Pinpoint the cell where the given text exists, returning its [x, y] midpoint coordinate. 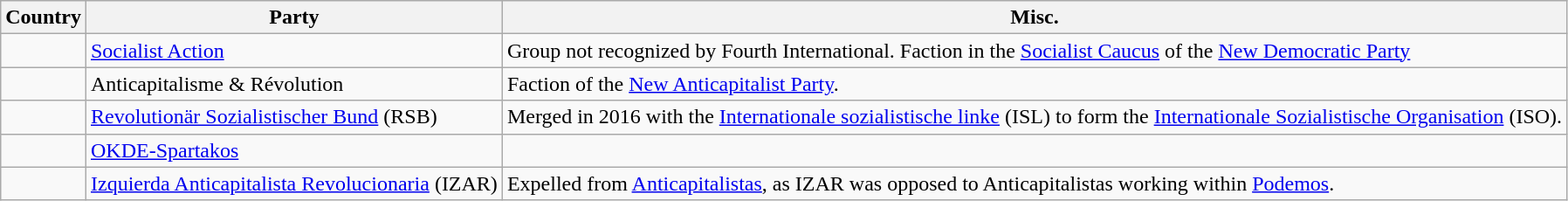
Party [293, 17]
Group not recognized by Fourth International. Faction in the Socialist Caucus of the New Democratic Party [1034, 51]
Expelled from Anticapitalistas, as IZAR was opposed to Anticapitalistas working within Podemos. [1034, 184]
Misc. [1034, 17]
Anticapitalisme & Révolution [293, 84]
Revolutionär Sozialistischer Bund (RSB) [293, 117]
OKDE-Spartakos [293, 150]
Merged in 2016 with the Internationale sozialistische linke (ISL) to form the Internationale Sozialistische Organisation (ISO). [1034, 117]
Country [44, 17]
Izquierda Anticapitalista Revolucionaria (IZAR) [293, 184]
Socialist Action [293, 51]
Faction of the New Anticapitalist Party. [1034, 84]
